Scan for the cell matching the given text and deliver its [X, Y] coordinate at center. 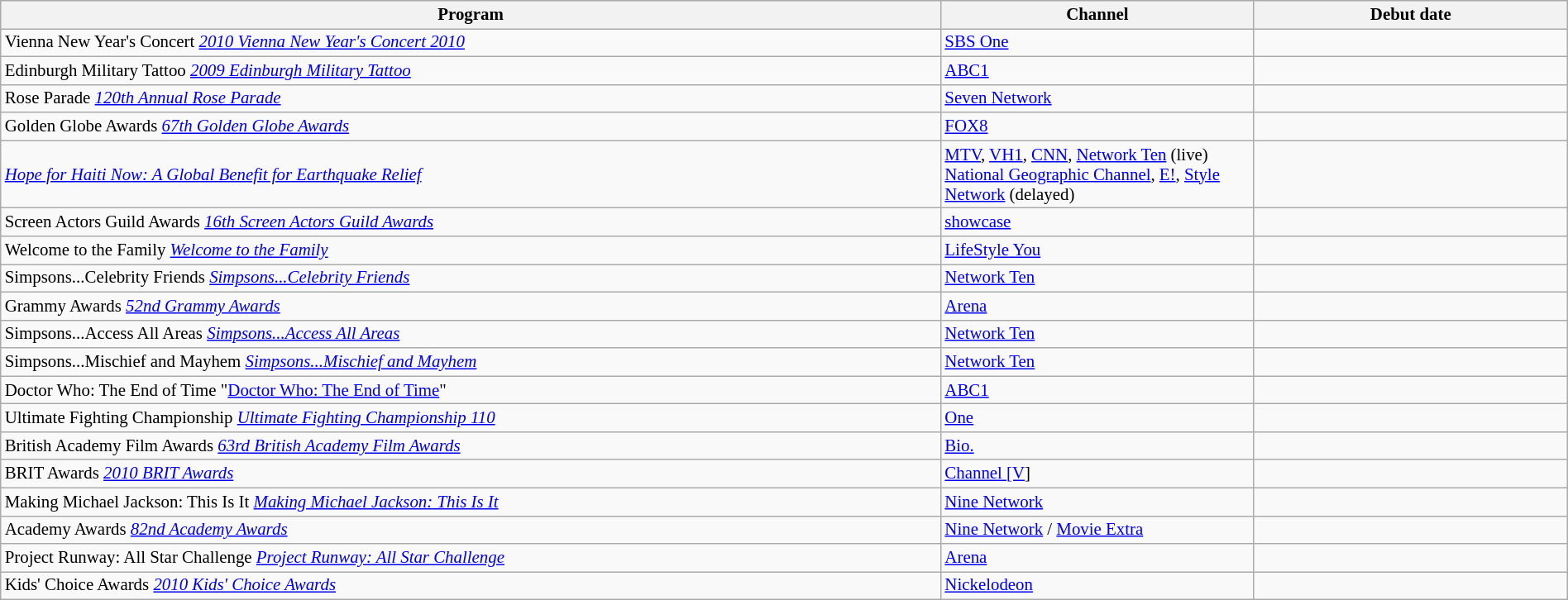
SBS One [1097, 42]
Debut date [1411, 15]
Academy Awards 82nd Academy Awards [471, 530]
Simpsons...Mischief and Mayhem Simpsons...Mischief and Mayhem [471, 362]
Program [471, 15]
Project Runway: All Star Challenge Project Runway: All Star Challenge [471, 558]
Edinburgh Military Tattoo 2009 Edinburgh Military Tattoo [471, 70]
BRIT Awards 2010 BRIT Awards [471, 474]
Vienna New Year's Concert 2010 Vienna New Year's Concert 2010 [471, 42]
Bio. [1097, 445]
Screen Actors Guild Awards 16th Screen Actors Guild Awards [471, 222]
LifeStyle You [1097, 250]
Channel [V] [1097, 474]
Nine Network / Movie Extra [1097, 530]
Ultimate Fighting Championship Ultimate Fighting Championship 110 [471, 418]
One [1097, 418]
showcase [1097, 222]
Simpsons...Celebrity Friends Simpsons...Celebrity Friends [471, 278]
Nickelodeon [1097, 586]
Simpsons...Access All Areas Simpsons...Access All Areas [471, 334]
Doctor Who: The End of Time "Doctor Who: The End of Time" [471, 390]
Nine Network [1097, 502]
Making Michael Jackson: This Is It Making Michael Jackson: This Is It [471, 502]
MTV, VH1, CNN, Network Ten (live)National Geographic Channel, E!, Style Network (delayed) [1097, 174]
Seven Network [1097, 98]
Hope for Haiti Now: A Global Benefit for Earthquake Relief [471, 174]
Channel [1097, 15]
FOX8 [1097, 126]
Welcome to the Family Welcome to the Family [471, 250]
Rose Parade 120th Annual Rose Parade [471, 98]
Kids' Choice Awards 2010 Kids' Choice Awards [471, 586]
British Academy Film Awards 63rd British Academy Film Awards [471, 445]
Grammy Awards 52nd Grammy Awards [471, 306]
Golden Globe Awards 67th Golden Globe Awards [471, 126]
